For the text-containing cell, return its midpoint in [X, Y] coordinate format. 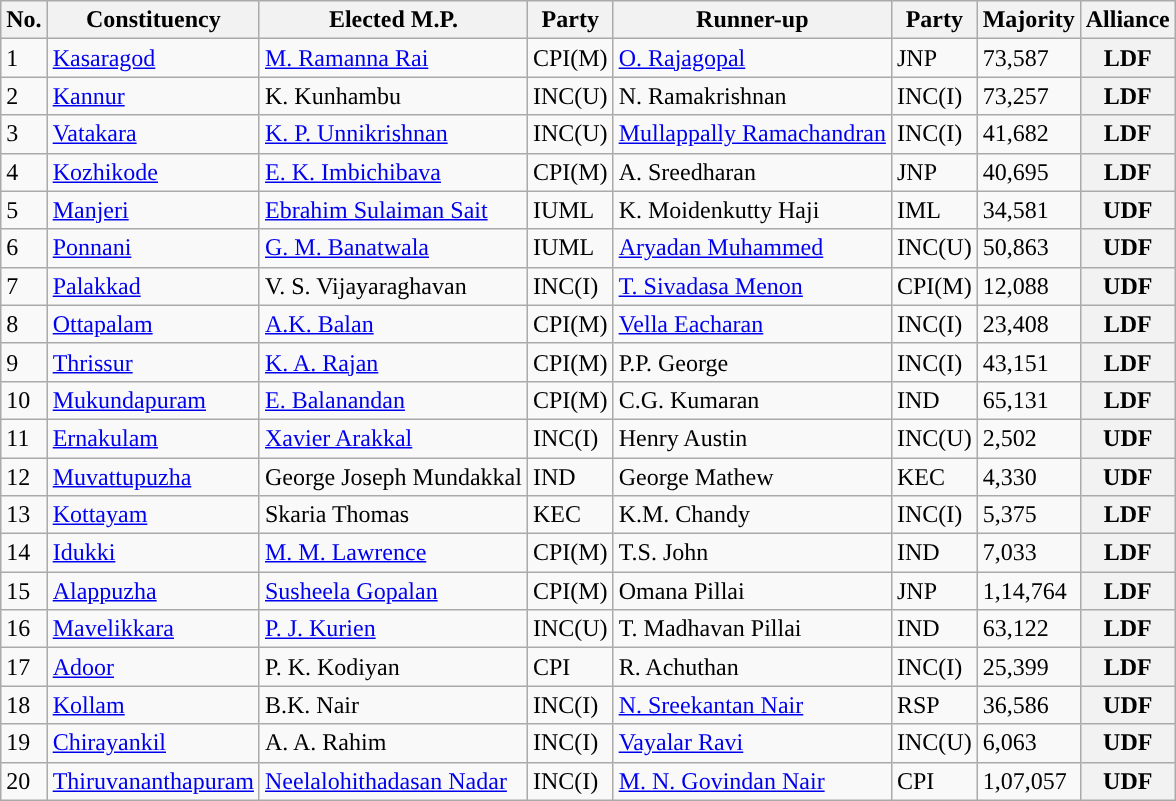
A. A. Rahim [393, 743]
Kasaragod [153, 58]
34,581 [1028, 210]
4,330 [1028, 477]
RSP [934, 705]
23,408 [1028, 324]
A.K. Balan [393, 324]
T.S. John [752, 553]
P. J. Kurien [393, 629]
4 [24, 172]
Kollam [153, 705]
20 [24, 781]
M. N. Govindan Nair [752, 781]
Kottayam [153, 515]
Ponnani [153, 248]
Omana Pillai [752, 591]
Mullappally Ramachandran [752, 134]
41,682 [1028, 134]
40,695 [1028, 172]
V. S. Vijayaraghavan [393, 286]
K. P. Unnikrishnan [393, 134]
Ebrahim Sulaiman Sait [393, 210]
K. Kunhambu [393, 96]
73,257 [1028, 96]
Vella Eacharan [752, 324]
25,399 [1028, 667]
Skaria Thomas [393, 515]
E. K. Imbichibava [393, 172]
Henry Austin [752, 438]
Idukki [153, 553]
Constituency [153, 20]
65,131 [1028, 400]
36,586 [1028, 705]
2 [24, 96]
K. A. Rajan [393, 362]
Chirayankil [153, 743]
No. [24, 20]
E. Balanandan [393, 400]
Alappuzha [153, 591]
1,07,057 [1028, 781]
6 [24, 248]
T. Sivadasa Menon [752, 286]
Manjeri [153, 210]
George Mathew [752, 477]
12 [24, 477]
Thrissur [153, 362]
2,502 [1028, 438]
73,587 [1028, 58]
Muvattupuzha [153, 477]
11 [24, 438]
B.K. Nair [393, 705]
Kannur [153, 96]
6,063 [1028, 743]
12,088 [1028, 286]
P. K. Kodiyan [393, 667]
A. Sreedharan [752, 172]
1 [24, 58]
63,122 [1028, 629]
Thiruvananthapuram [153, 781]
IML [934, 210]
K.M. Chandy [752, 515]
George Joseph Mundakkal [393, 477]
Mavelikkara [153, 629]
Vayalar Ravi [752, 743]
18 [24, 705]
50,863 [1028, 248]
8 [24, 324]
K. Moidenkutty Haji [752, 210]
17 [24, 667]
N. Sreekantan Nair [752, 705]
Adoor [153, 667]
O. Rajagopal [752, 58]
R. Achuthan [752, 667]
1,14,764 [1028, 591]
43,151 [1028, 362]
7 [24, 286]
Aryadan Muhammed [752, 248]
T. Madhavan Pillai [752, 629]
Mukundapuram [153, 400]
Vatakara [153, 134]
Kozhikode [153, 172]
5,375 [1028, 515]
Ernakulam [153, 438]
Alliance [1128, 20]
G. M. Banatwala [393, 248]
3 [24, 134]
10 [24, 400]
N. Ramakrishnan [752, 96]
Elected M.P. [393, 20]
Majority [1028, 20]
5 [24, 210]
7,033 [1028, 553]
M. M. Lawrence [393, 553]
14 [24, 553]
19 [24, 743]
Neelalohithadasan Nadar [393, 781]
Ottapalam [153, 324]
M. Ramanna Rai [393, 58]
P.P. George [752, 362]
9 [24, 362]
16 [24, 629]
Runner-up [752, 20]
C.G. Kumaran [752, 400]
15 [24, 591]
Susheela Gopalan [393, 591]
Xavier Arakkal [393, 438]
13 [24, 515]
Palakkad [153, 286]
